Provide the (X, Y) coordinate of the cell's center where the given text is located.  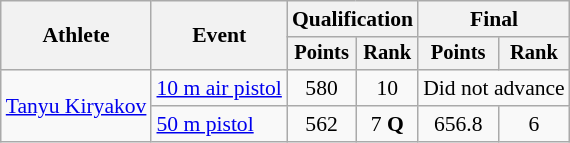
10 (387, 88)
562 (322, 124)
Qualification (352, 19)
656.8 (458, 124)
Did not advance (494, 88)
Athlete (76, 36)
Tanyu Kiryakov (76, 106)
10 m air pistol (218, 88)
580 (322, 88)
7 Q (387, 124)
6 (534, 124)
50 m pistol (218, 124)
Final (494, 19)
Event (218, 36)
